From the cell containing the given text, extract its center point as (x, y) coordinate. 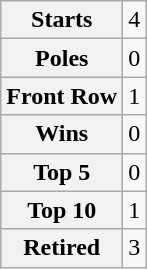
Top 5 (62, 172)
Starts (62, 20)
Poles (62, 58)
Top 10 (62, 210)
Front Row (62, 96)
3 (134, 248)
Retired (62, 248)
4 (134, 20)
Wins (62, 134)
